Detect which cell encompasses the target text, then output its [x, y] center coordinate. 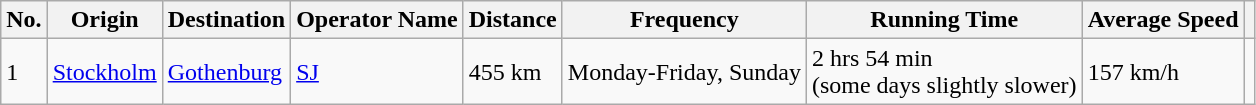
Stockholm [104, 72]
No. [24, 20]
Running Time [944, 20]
Origin [104, 20]
Average Speed [1163, 20]
Destination [226, 20]
Frequency [684, 20]
1 [24, 72]
SJ [378, 72]
2 hrs 54 min(some days slightly slower) [944, 72]
Distance [512, 20]
Monday-Friday, Sunday [684, 72]
157 km/h [1163, 72]
Operator Name [378, 20]
455 km [512, 72]
Gothenburg [226, 72]
